Provide the (x, y) coordinate of the cell's center where the given text is located.  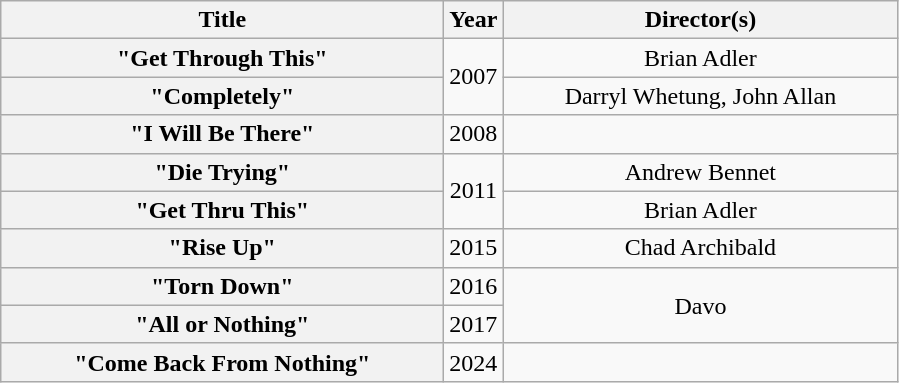
2007 (474, 77)
"Torn Down" (222, 286)
"Get Through This" (222, 58)
"Get Thru This" (222, 210)
Darryl Whetung, John Allan (700, 96)
"Come Back From Nothing" (222, 362)
Year (474, 20)
2024 (474, 362)
2017 (474, 324)
2016 (474, 286)
2008 (474, 134)
"All or Nothing" (222, 324)
2015 (474, 248)
Andrew Bennet (700, 172)
"Die Trying" (222, 172)
2011 (474, 191)
Director(s) (700, 20)
Chad Archibald (700, 248)
Title (222, 20)
Davo (700, 305)
"Rise Up" (222, 248)
"Completely" (222, 96)
"I Will Be There" (222, 134)
